Find where the given text appears and provide that cell's center as (X, Y) coordinate. 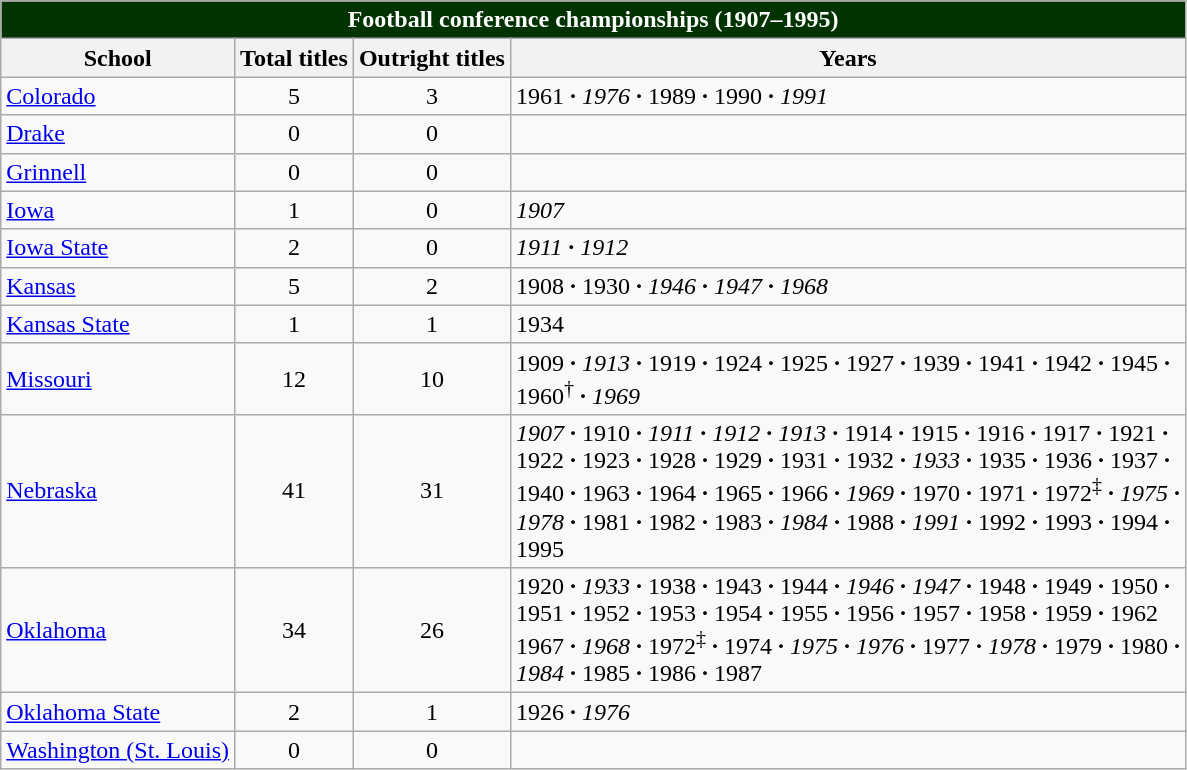
Oklahoma State (118, 712)
School (118, 58)
1907 (848, 210)
Years (848, 58)
1934 (848, 324)
Iowa (118, 210)
Total titles (294, 58)
Outright titles (432, 58)
1908 · 1930 · 1946 · 1947 · 1968 (848, 286)
Nebraska (118, 492)
Washington (St. Louis) (118, 750)
Colorado (118, 96)
Kansas (118, 286)
Grinnell (118, 172)
10 (432, 379)
26 (432, 630)
31 (432, 492)
Iowa State (118, 248)
41 (294, 492)
34 (294, 630)
1911 · 1912 (848, 248)
Kansas State (118, 324)
3 (432, 96)
Football conference championships (1907–1995) (594, 20)
1926 · 1976 (848, 712)
Missouri (118, 379)
Oklahoma (118, 630)
12 (294, 379)
1909 · 1913 · 1919 · 1924 · 1925 · 1927 · 1939 · 1941 · 1942 · 1945 ·1960† · 1969 (848, 379)
1961 · 1976 · 1989 · 1990 · 1991 (848, 96)
Drake (118, 134)
